Pinpoint the cell where the given text exists, returning its [X, Y] midpoint coordinate. 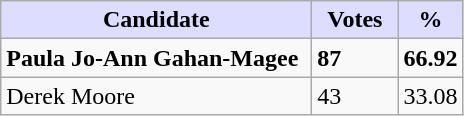
Candidate [156, 20]
87 [355, 58]
% [430, 20]
33.08 [430, 96]
Paula Jo-Ann Gahan-Magee [156, 58]
66.92 [430, 58]
43 [355, 96]
Votes [355, 20]
Derek Moore [156, 96]
